Extract the [X, Y] coordinate from the center of the cell holding the provided text.  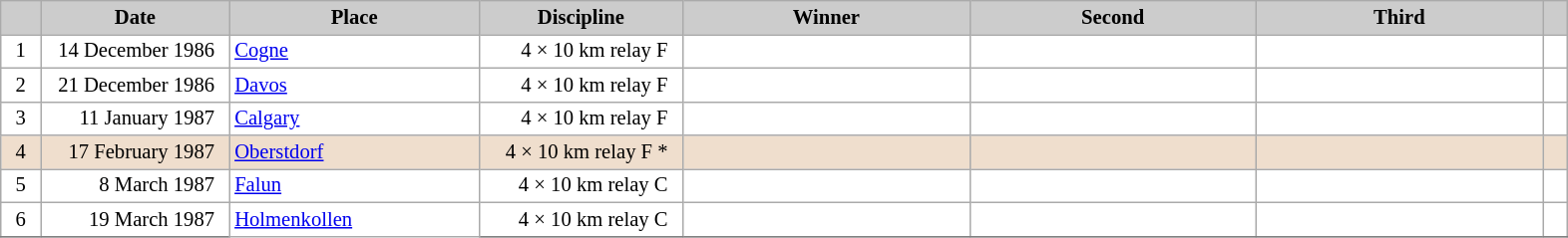
21 December 1986 [135, 85]
Calgary [354, 119]
Third [1398, 17]
Holmenkollen [354, 219]
17 February 1987 [135, 152]
Cogne [354, 51]
4 [21, 152]
Second [1113, 17]
5 [21, 185]
4 × 10 km relay F * [581, 152]
Discipline [581, 17]
14 December 1986 [135, 51]
3 [21, 119]
Falun [354, 185]
Davos [354, 85]
1 [21, 51]
Place [354, 17]
11 January 1987 [135, 119]
2 [21, 85]
6 [21, 219]
Date [135, 17]
19 March 1987 [135, 219]
8 March 1987 [135, 185]
Winner [826, 17]
Oberstdorf [354, 152]
